Capture the cell that displays the provided text and extract its [X, Y] central coordinate. 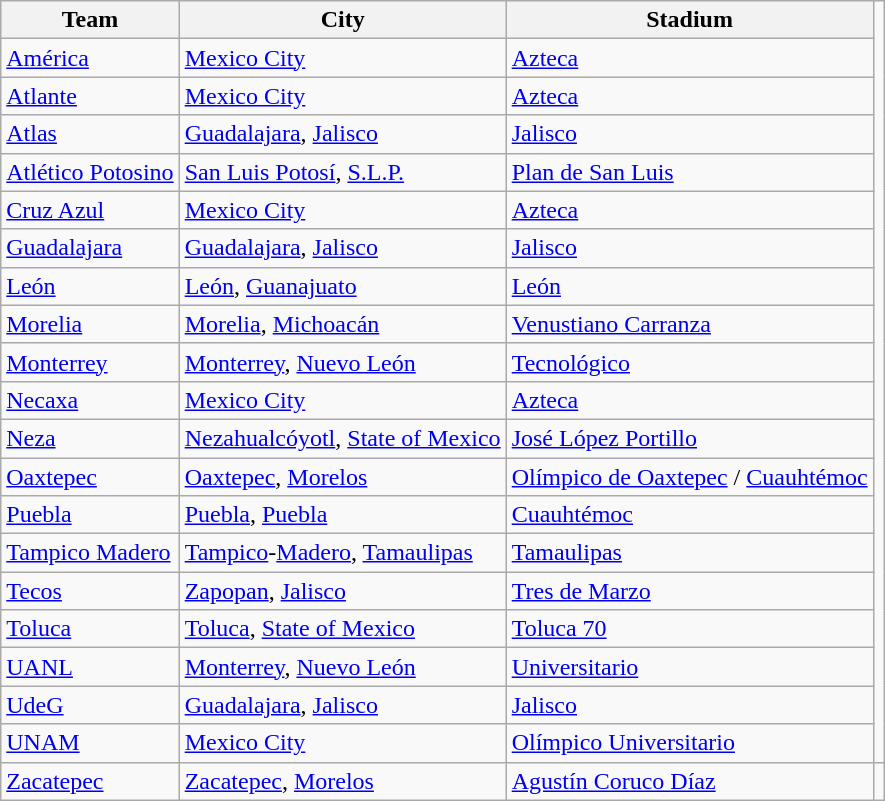
UANL [90, 667]
Oaxtepec, Morelos [342, 477]
Cruz Azul [90, 210]
Monterrey [90, 362]
Zacatepec, Morelos [342, 781]
Zacatepec [90, 781]
José López Portillo [690, 438]
City [342, 20]
Morelia, Michoacán [342, 324]
Venustiano Carranza [690, 324]
Toluca 70 [690, 629]
Tampico Madero [90, 553]
Olímpico Universitario [690, 743]
Atlante [90, 96]
Tecnológico [690, 362]
Stadium [690, 20]
Team [90, 20]
León, Guanajuato [342, 286]
Universitario [690, 667]
Tres de Marzo [690, 591]
Olímpico de Oaxtepec / Cuauhtémoc [690, 477]
UdeG [90, 705]
Neza [90, 438]
Nezahualcóyotl, State of Mexico [342, 438]
Atlético Potosino [90, 172]
Tecos [90, 591]
Toluca [90, 629]
Puebla [90, 515]
Tamaulipas [690, 553]
Oaxtepec [90, 477]
Tampico-Madero, Tamaulipas [342, 553]
UNAM [90, 743]
Toluca, State of Mexico [342, 629]
Guadalajara [90, 248]
Morelia [90, 324]
Cuauhtémoc [690, 515]
Necaxa [90, 400]
América [90, 58]
Zapopan, Jalisco [342, 591]
Atlas [90, 134]
Agustín Coruco Díaz [690, 781]
San Luis Potosí, S.L.P. [342, 172]
Plan de San Luis [690, 172]
Puebla, Puebla [342, 515]
